Capture the cell that displays the provided text and extract its (x, y) central coordinate. 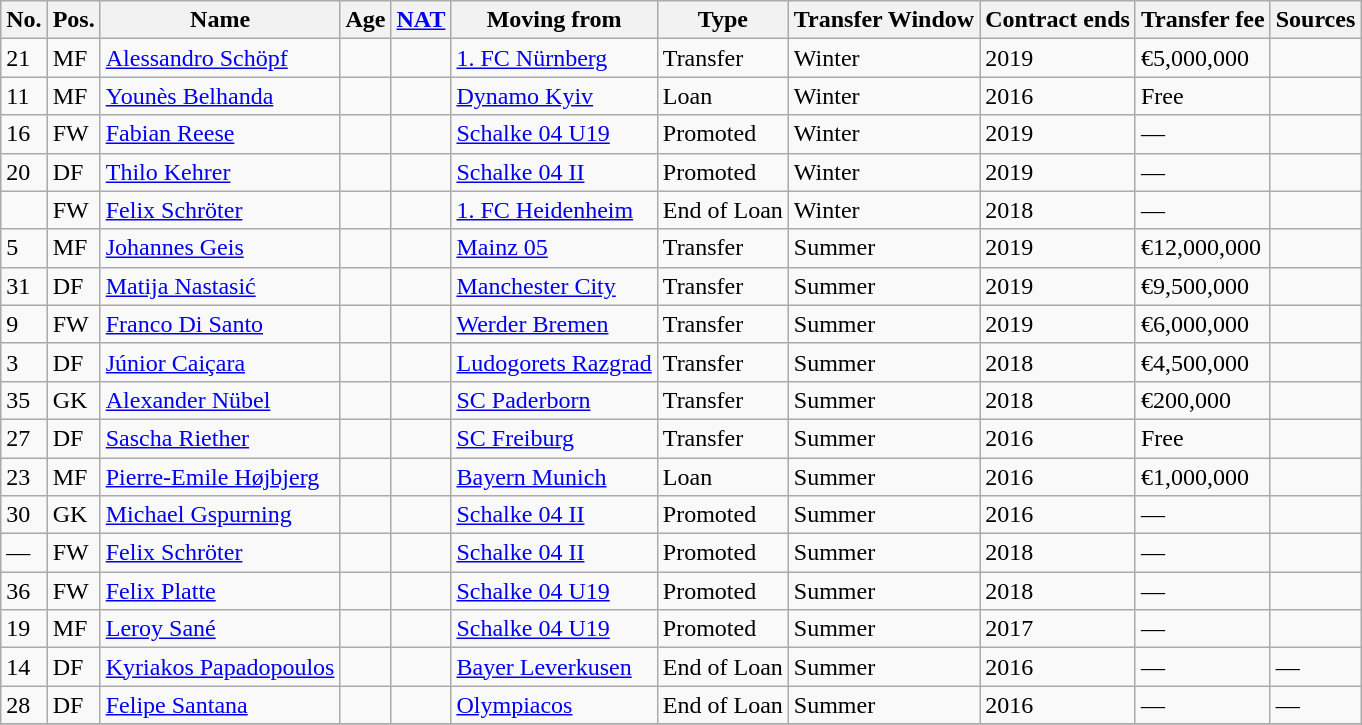
Felipe Santana (220, 705)
€4,500,000 (1202, 362)
Transfer Window (884, 20)
14 (24, 667)
1. FC Nürnberg (554, 58)
Pos. (74, 20)
Felix Platte (220, 591)
Franco Di Santo (220, 324)
Transfer fee (1202, 20)
Sascha Riether (220, 438)
5 (24, 248)
35 (24, 400)
€200,000 (1202, 400)
Matija Nastasić (220, 286)
Younès Belhanda (220, 96)
Moving from (554, 20)
2017 (1058, 629)
19 (24, 629)
Manchester City (554, 286)
16 (24, 134)
€5,000,000 (1202, 58)
Leroy Sané (220, 629)
Bayer Leverkusen (554, 667)
31 (24, 286)
Sources (1316, 20)
11 (24, 96)
20 (24, 172)
Name (220, 20)
SC Freiburg (554, 438)
Type (722, 20)
Werder Bremen (554, 324)
Alessandro Schöpf (220, 58)
Pierre-Emile Højbjerg (220, 477)
9 (24, 324)
€12,000,000 (1202, 248)
Dynamo Kyiv (554, 96)
No. (24, 20)
Fabian Reese (220, 134)
Júnior Caiçara (220, 362)
Kyriakos Papadopoulos (220, 667)
Contract ends (1058, 20)
€9,500,000 (1202, 286)
€6,000,000 (1202, 324)
21 (24, 58)
23 (24, 477)
Michael Gspurning (220, 515)
Ludogorets Razgrad (554, 362)
€1,000,000 (1202, 477)
SC Paderborn (554, 400)
1. FC Heidenheim (554, 210)
36 (24, 591)
30 (24, 515)
Olympiacos (554, 705)
Thilo Kehrer (220, 172)
Bayern Munich (554, 477)
Johannes Geis (220, 248)
Mainz 05 (554, 248)
NAT (421, 20)
28 (24, 705)
3 (24, 362)
27 (24, 438)
Age (366, 20)
Alexander Nübel (220, 400)
